Provide the (x, y) coordinate of the cell's center where the given text is located.  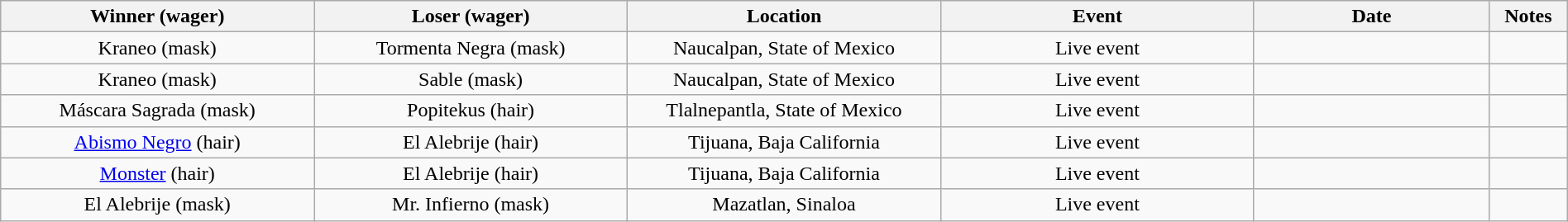
Monster (hair) (157, 173)
Tlalnepantla, State of Mexico (784, 111)
Notes (1528, 17)
Sable (mask) (471, 79)
Date (1371, 17)
El Alebrije (mask) (157, 205)
Event (1097, 17)
Máscara Sagrada (mask) (157, 111)
Tormenta Negra (mask) (471, 48)
Loser (wager) (471, 17)
Mazatlan, Sinaloa (784, 205)
Winner (wager) (157, 17)
Popitekus (hair) (471, 111)
Location (784, 17)
Mr. Infierno (mask) (471, 205)
Abismo Negro (hair) (157, 142)
